Output the (x, y) coordinate of the center of the cell containing the given text.  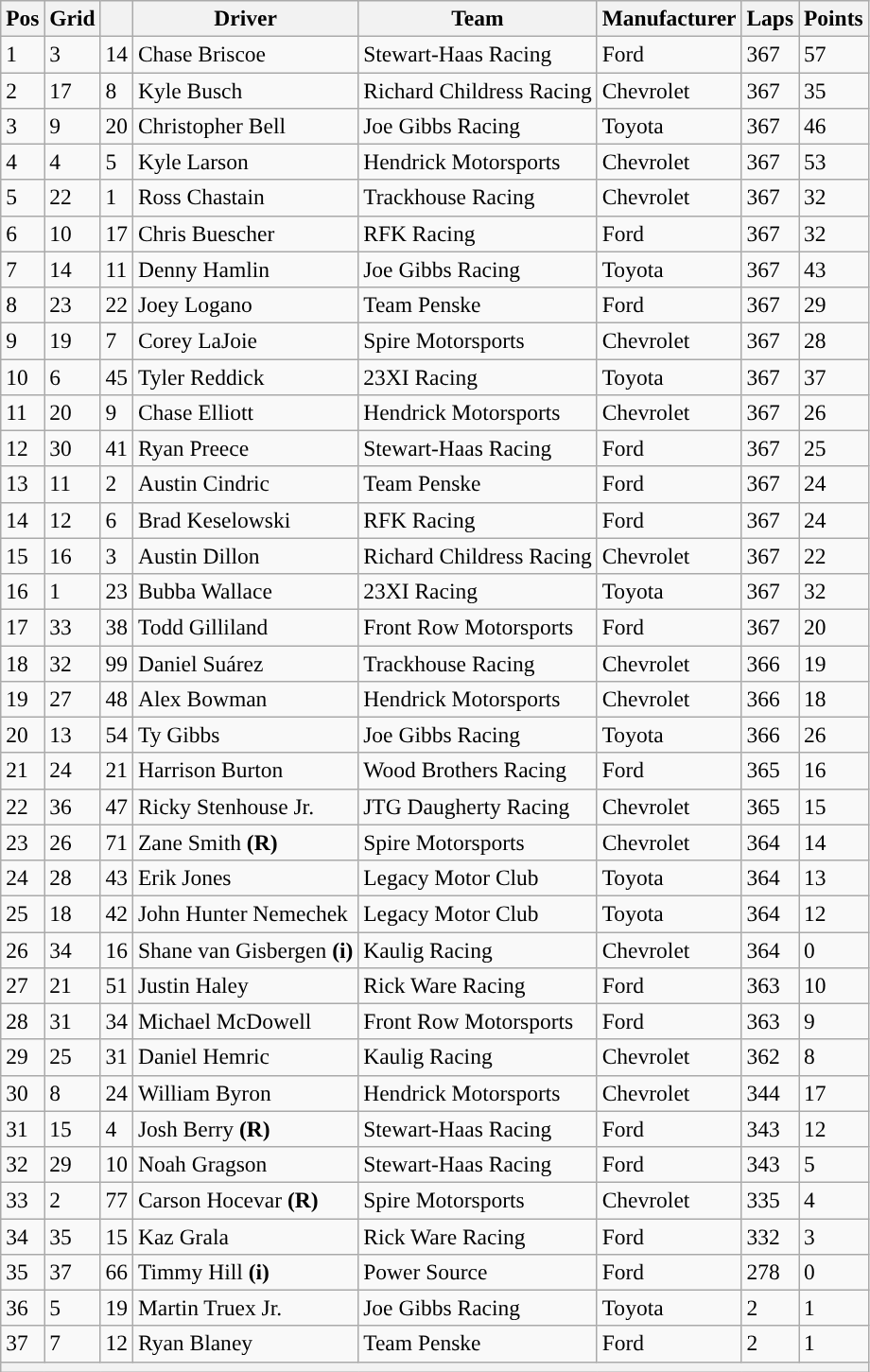
Laps (770, 18)
Justin Haley (245, 985)
Manufacturer (670, 18)
Denny Hamlin (245, 269)
Todd Gilliland (245, 627)
332 (770, 1236)
Kyle Busch (245, 90)
Power Source (478, 1272)
Ross Chastain (245, 198)
Shane van Gisbergen (i) (245, 949)
Bubba Wallace (245, 591)
57 (834, 54)
Driver (245, 18)
344 (770, 1093)
Kaz Grala (245, 1236)
Chris Buescher (245, 234)
Christopher Bell (245, 126)
Ryan Preece (245, 448)
Brad Keselowski (245, 520)
Austin Dillon (245, 556)
Ricky Stenhouse Jr. (245, 807)
42 (116, 913)
Corey LaJoie (245, 340)
66 (116, 1272)
Austin Cindric (245, 484)
Noah Gragson (245, 1164)
John Hunter Nemechek (245, 913)
45 (116, 376)
41 (116, 448)
Josh Berry (R) (245, 1129)
Daniel Suárez (245, 663)
51 (116, 985)
335 (770, 1200)
Timmy Hill (i) (245, 1272)
Wood Brothers Racing (478, 771)
48 (116, 699)
Erik Jones (245, 877)
Martin Truex Jr. (245, 1308)
Kyle Larson (245, 162)
Grid (72, 18)
71 (116, 842)
Points (834, 18)
46 (834, 126)
Michael McDowell (245, 1021)
Team (478, 18)
99 (116, 663)
Joey Logano (245, 304)
Pos (23, 18)
Carson Hocevar (R) (245, 1200)
Alex Bowman (245, 699)
Chase Elliott (245, 412)
54 (116, 735)
JTG Daugherty Racing (478, 807)
53 (834, 162)
Harrison Burton (245, 771)
Chase Briscoe (245, 54)
47 (116, 807)
Daniel Hemric (245, 1057)
Tyler Reddick (245, 376)
Ryan Blaney (245, 1344)
38 (116, 627)
Ty Gibbs (245, 735)
362 (770, 1057)
77 (116, 1200)
278 (770, 1272)
Zane Smith (R) (245, 842)
William Byron (245, 1093)
